Scan for the cell matching the given text and deliver its (X, Y) coordinate at center. 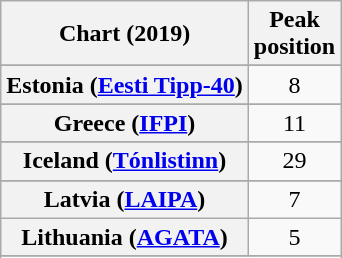
Chart (2019) (125, 34)
Lithuania (AGATA) (125, 237)
5 (294, 237)
7 (294, 199)
Latvia (LAIPA) (125, 199)
Peakposition (294, 34)
Iceland (Tónlistinn) (125, 161)
Estonia (Eesti Tipp-40) (125, 85)
29 (294, 161)
11 (294, 123)
Greece (IFPI) (125, 123)
8 (294, 85)
